From the cell containing the given text, extract its center point as (x, y) coordinate. 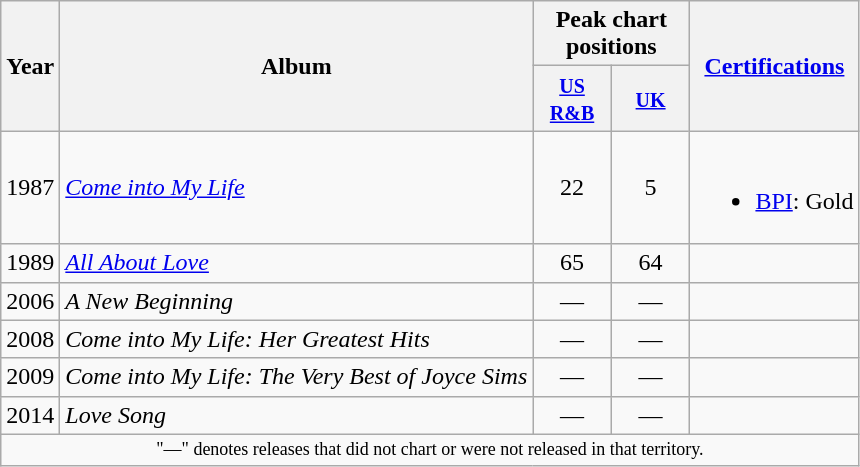
UK (650, 98)
All About Love (296, 263)
Certifications (774, 66)
Peak chart positions (612, 34)
65 (572, 263)
Come into My Life: Her Greatest Hits (296, 339)
BPI: Gold (774, 188)
"—" denotes releases that did not chart or were not released in that territory. (430, 450)
2009 (30, 377)
1989 (30, 263)
Year (30, 66)
2006 (30, 301)
2014 (30, 415)
5 (650, 188)
64 (650, 263)
2008 (30, 339)
Love Song (296, 415)
US R&B (572, 98)
Come into My Life: The Very Best of Joyce Sims (296, 377)
Album (296, 66)
A New Beginning (296, 301)
1987 (30, 188)
Come into My Life (296, 188)
22 (572, 188)
